Locate the cell with the specified text and output its (X, Y) center coordinate. 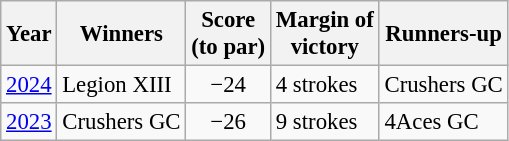
4Aces GC (444, 122)
−26 (228, 122)
Legion XIII (122, 85)
Runners-up (444, 34)
2024 (29, 85)
Winners (122, 34)
Year (29, 34)
4 strokes (324, 85)
Score(to par) (228, 34)
−24 (228, 85)
Margin ofvictory (324, 34)
2023 (29, 122)
9 strokes (324, 122)
